Determine the (x, y) coordinate at the center of the cell enclosing the given text.  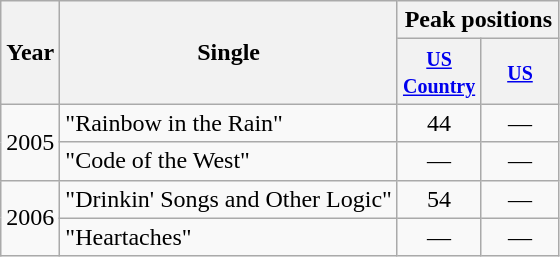
"Drinkin' Songs and Other Logic" (229, 199)
Year (30, 52)
2005 (30, 142)
Peak positions (478, 20)
"Heartaches" (229, 237)
"Code of the West" (229, 161)
54 (438, 199)
US (520, 72)
Single (229, 52)
US Country (438, 72)
44 (438, 123)
2006 (30, 218)
"Rainbow in the Rain" (229, 123)
